Scan for the cell matching the given text and deliver its (x, y) coordinate at center. 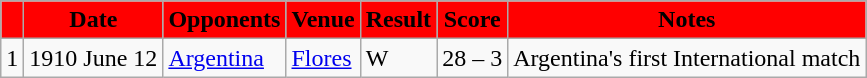
28 – 3 (472, 58)
Venue (323, 20)
Argentina (224, 58)
Notes (687, 20)
Score (472, 20)
Argentina's first International match (687, 58)
Result (398, 20)
1 (12, 58)
1910 June 12 (94, 58)
Opponents (224, 20)
Flores (323, 58)
W (398, 58)
Date (94, 20)
